Detect which cell encompasses the target text, then output its (X, Y) center coordinate. 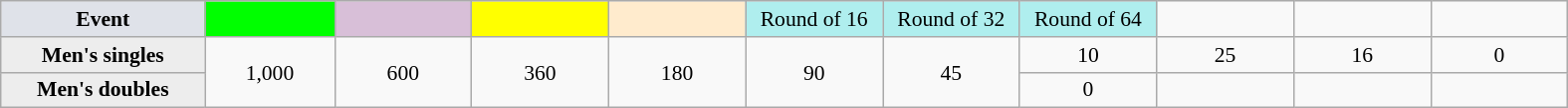
45 (951, 72)
10 (1088, 55)
600 (403, 72)
25 (1226, 55)
360 (541, 72)
Men's singles (104, 55)
180 (677, 72)
Round of 64 (1088, 19)
90 (814, 72)
Round of 32 (951, 19)
1,000 (270, 72)
Men's doubles (104, 90)
Round of 16 (814, 19)
16 (1362, 55)
Event (104, 19)
